Provide the [X, Y] coordinate of the cell's center where the given text is located.  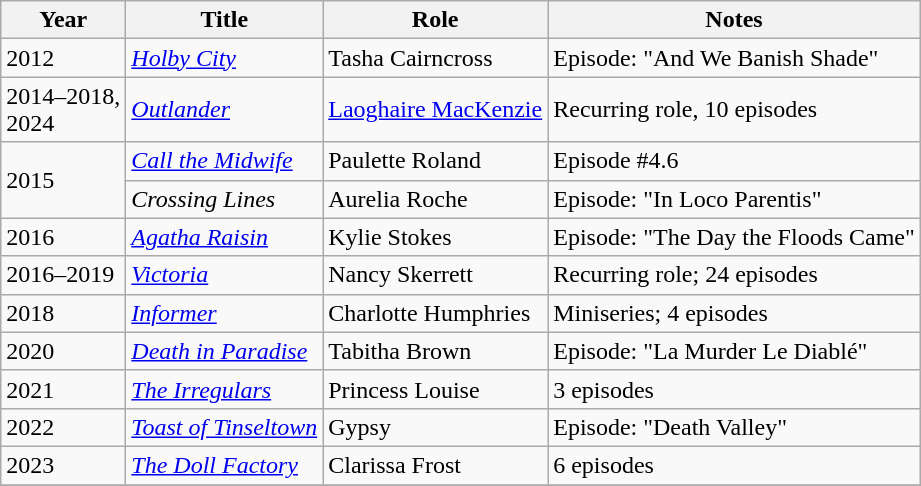
Call the Midwife [224, 161]
2022 [64, 427]
Aurelia Roche [436, 199]
The Doll Factory [224, 465]
6 episodes [734, 465]
Episode: "The Day the Floods Came" [734, 237]
Tabitha Brown [436, 351]
Charlotte Humphries [436, 313]
2012 [64, 58]
2023 [64, 465]
Laoghaire MacKenzie [436, 110]
The Irregulars [224, 389]
Victoria [224, 275]
2016 [64, 237]
Title [224, 20]
Episode: "Death Valley" [734, 427]
Kylie Stokes [436, 237]
Crossing Lines [224, 199]
Miniseries; 4 episodes [734, 313]
Episode #4.6 [734, 161]
Episode: "In Loco Parentis" [734, 199]
Toast of Tinseltown [224, 427]
Informer [224, 313]
2021 [64, 389]
Death in Paradise [224, 351]
Year [64, 20]
Notes [734, 20]
Clarissa Frost [436, 465]
Nancy Skerrett [436, 275]
Agatha Raisin [224, 237]
Recurring role; 24 episodes [734, 275]
2018 [64, 313]
2015 [64, 180]
2014–2018,2024 [64, 110]
3 episodes [734, 389]
Princess Louise [436, 389]
2016–2019 [64, 275]
Recurring role, 10 episodes [734, 110]
Outlander [224, 110]
Episode: "And We Banish Shade" [734, 58]
Tasha Cairncross [436, 58]
Holby City [224, 58]
2020 [64, 351]
Episode: "La Murder Le Diablé" [734, 351]
Gypsy [436, 427]
Role [436, 20]
Paulette Roland [436, 161]
